Search for the cell housing the specified text and yield its (X, Y) center coordinate. 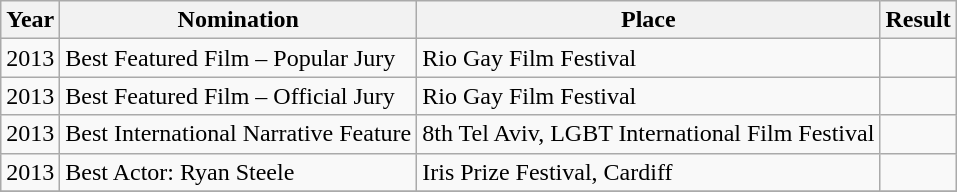
Best International Narrative Feature (238, 134)
Result (918, 20)
Best Featured Film – Popular Jury (238, 58)
8th Tel Aviv, LGBT International Film Festival (648, 134)
Best Actor: Ryan Steele (238, 172)
Nomination (238, 20)
Best Featured Film – Official Jury (238, 96)
Place (648, 20)
Year (30, 20)
Iris Prize Festival, Cardiff (648, 172)
